Capture the cell that displays the provided text and extract its (X, Y) central coordinate. 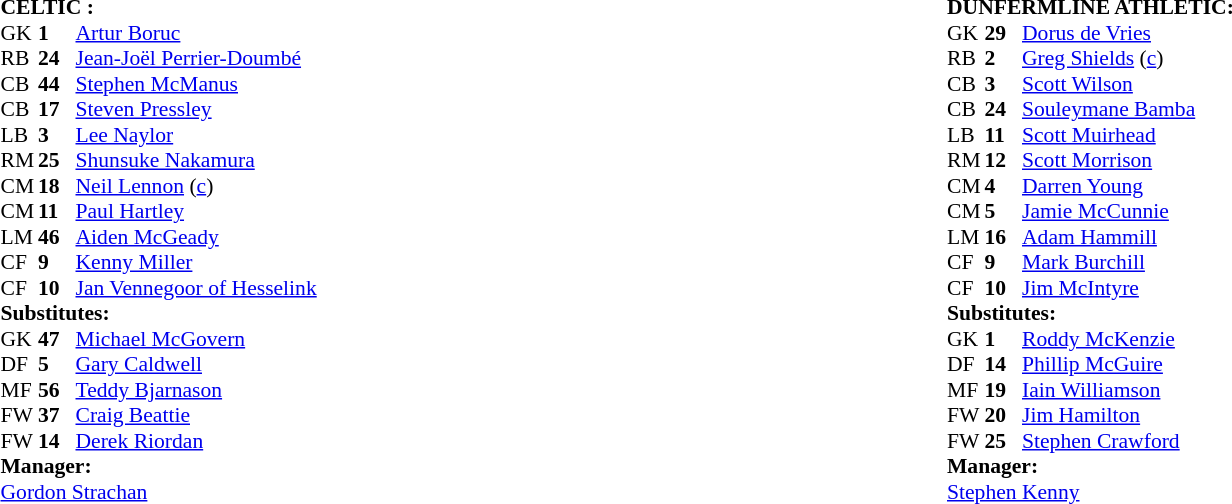
Shunsuke Nakamura (196, 161)
Jean-Joël Perrier-Doumbé (196, 59)
Steven Pressley (196, 109)
Jan Vennegoor of Hesselink (196, 288)
Neil Lennon (c) (196, 186)
Lee Naylor (196, 135)
Michael McGovern (196, 339)
19 (1003, 390)
Stephen McManus (196, 84)
56 (57, 390)
2 (1003, 59)
Manager: (158, 467)
Derek Riordan (196, 441)
Craig Beattie (196, 415)
12 (1003, 161)
18 (57, 186)
37 (57, 415)
46 (57, 237)
Aiden McGeady (196, 237)
20 (1003, 415)
44 (57, 84)
Paul Hartley (196, 211)
47 (57, 339)
Substitutes: (158, 313)
Kenny Miller (196, 263)
4 (1003, 186)
Gary Caldwell (196, 365)
Teddy Bjarnason (196, 390)
16 (1003, 237)
17 (57, 109)
Artur Boruc (196, 33)
29 (1003, 33)
